Return (x, y) of the center of cell containing provided text 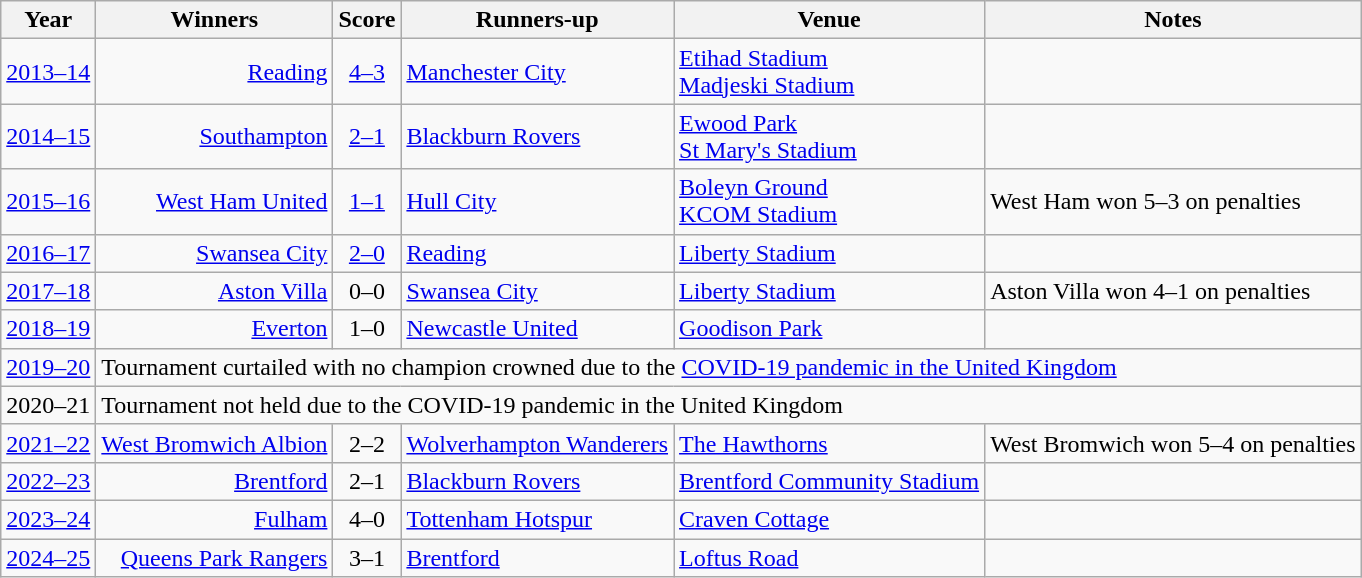
2018–19 (48, 329)
West Bromwich Albion (214, 443)
2017–18 (48, 291)
Ewood ParkSt Mary's Stadium (830, 136)
Tottenham Hotspur (538, 519)
Fulham (214, 519)
Aston Villa won 4–1 on penalties (1173, 291)
4–3 (367, 72)
Runners-up (538, 20)
Etihad StadiumMadjeski Stadium (830, 72)
Loftus Road (830, 557)
2022–23 (48, 481)
Wolverhampton Wanderers (538, 443)
1–0 (367, 329)
Queens Park Rangers (214, 557)
1–1 (367, 202)
2023–24 (48, 519)
Venue (830, 20)
2020–21 (48, 405)
2–2 (367, 443)
West Ham United (214, 202)
2019–20 (48, 367)
Score (367, 20)
4–0 (367, 519)
2014–15 (48, 136)
Craven Cottage (830, 519)
Winners (214, 20)
Boleyn GroundKCOM Stadium (830, 202)
Brentford Community Stadium (830, 481)
Hull City (538, 202)
Manchester City (538, 72)
2016–17 (48, 253)
Notes (1173, 20)
West Ham won 5–3 on penalties (1173, 202)
West Bromwich won 5–4 on penalties (1173, 443)
Year (48, 20)
The Hawthorns (830, 443)
Goodison Park (830, 329)
Newcastle United (538, 329)
2024–25 (48, 557)
Tournament not held due to the COVID-19 pandemic in the United Kingdom (728, 405)
Tournament curtailed with no champion crowned due to the COVID-19 pandemic in the United Kingdom (728, 367)
2013–14 (48, 72)
2–0 (367, 253)
Southampton (214, 136)
2021–22 (48, 443)
3–1 (367, 557)
Aston Villa (214, 291)
2015–16 (48, 202)
Everton (214, 329)
0–0 (367, 291)
